Locate the cell with the specified text and output its (X, Y) center coordinate. 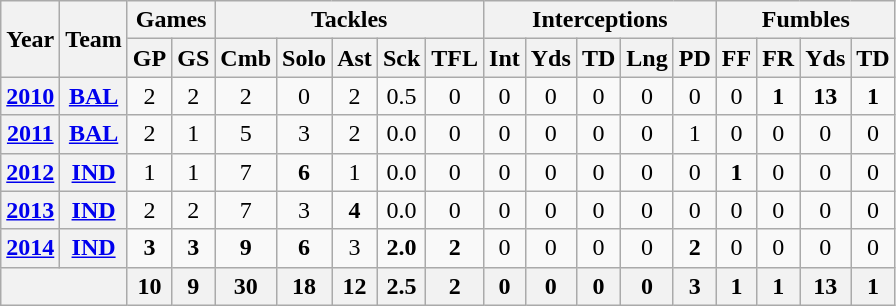
2013 (30, 210)
Interceptions (600, 20)
10 (149, 286)
12 (355, 286)
2.5 (401, 286)
18 (304, 286)
TFL (455, 58)
0.5 (401, 96)
Ast (355, 58)
PD (694, 58)
Games (170, 20)
Fumbles (806, 20)
Tackles (350, 20)
2012 (30, 172)
5 (246, 134)
30 (246, 286)
Year (30, 39)
2.0 (401, 248)
Solo (304, 58)
FR (778, 58)
Lng (647, 58)
4 (355, 210)
Cmb (246, 58)
2011 (30, 134)
FF (736, 58)
2014 (30, 248)
GS (194, 58)
Sck (401, 58)
Team (94, 39)
2010 (30, 96)
Int (505, 58)
GP (149, 58)
